Determine the (x, y) coordinate at the center of the cell enclosing the given text.  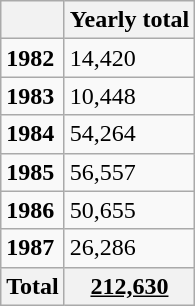
1983 (33, 96)
Total (33, 286)
56,557 (129, 172)
54,264 (129, 134)
1986 (33, 210)
14,420 (129, 58)
212,630 (129, 286)
26,286 (129, 248)
50,655 (129, 210)
1987 (33, 248)
Yearly total (129, 20)
1984 (33, 134)
1985 (33, 172)
10,448 (129, 96)
1982 (33, 58)
